For the text-containing cell, return its midpoint in (X, Y) coordinate format. 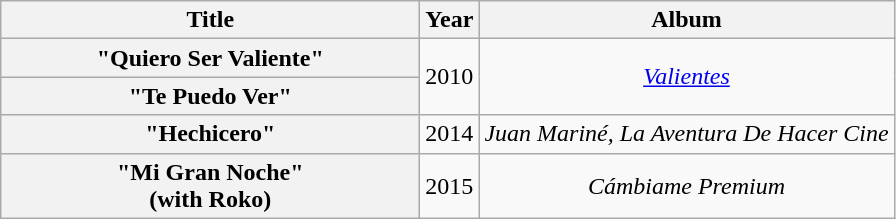
2015 (450, 186)
Valientes (686, 77)
"Te Puedo Ver" (210, 96)
Juan Mariné, La Aventura De Hacer Cine (686, 134)
2010 (450, 77)
Year (450, 20)
"Hechicero" (210, 134)
2014 (450, 134)
"Mi Gran Noche"(with Roko) (210, 186)
Cámbiame Premium (686, 186)
"Quiero Ser Valiente" (210, 58)
Album (686, 20)
Title (210, 20)
